Return the [X, Y] coordinate for the center point of the cell that contains the specified text.  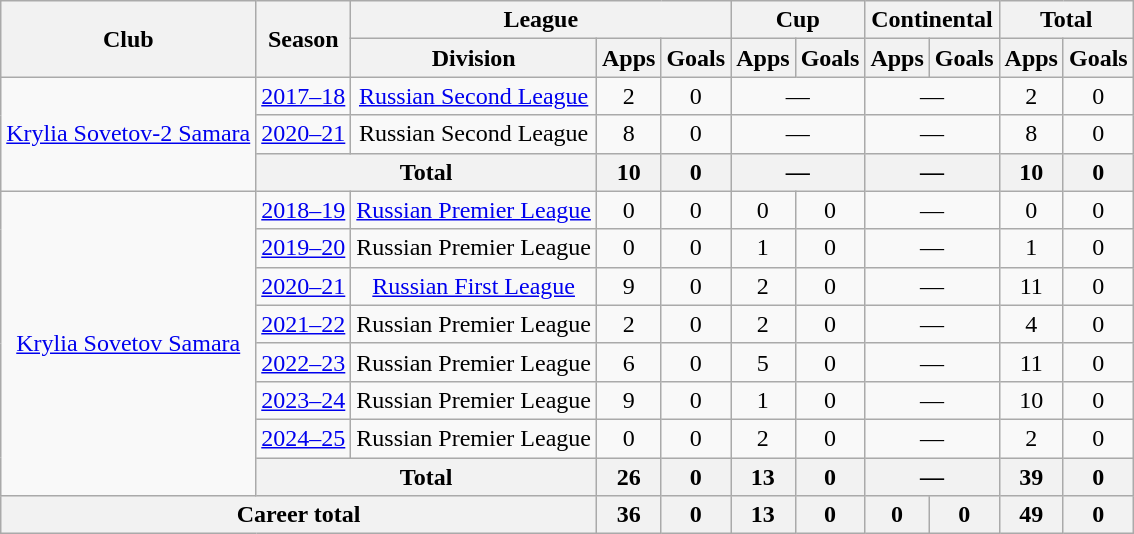
2017–18 [304, 96]
Russian First League [474, 286]
Season [304, 39]
Career total [299, 515]
Krylia Sovetov-2 Samara [128, 134]
4 [1031, 324]
Division [474, 58]
League [541, 20]
2021–22 [304, 324]
Cup [798, 20]
2019–20 [304, 248]
36 [628, 515]
Continental [932, 20]
Club [128, 39]
49 [1031, 515]
2024–25 [304, 438]
5 [763, 362]
2018–19 [304, 210]
6 [628, 362]
2023–24 [304, 400]
2022–23 [304, 362]
39 [1031, 477]
Krylia Sovetov Samara [128, 343]
26 [628, 477]
